Output the [X, Y] coordinate of the center of the cell containing the given text.  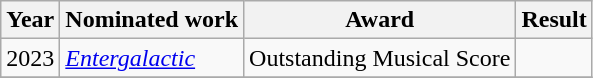
Award [380, 20]
2023 [30, 58]
Outstanding Musical Score [380, 58]
Year [30, 20]
Entergalactic [152, 58]
Nominated work [152, 20]
Result [554, 20]
